Capture the cell that displays the provided text and extract its [X, Y] central coordinate. 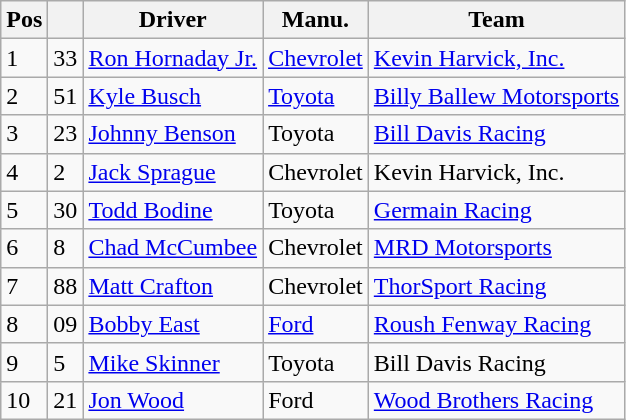
33 [66, 58]
Germain Racing [496, 210]
Pos [24, 20]
Driver [173, 20]
Jack Sprague [173, 172]
Jon Wood [173, 400]
Bobby East [173, 324]
Billy Ballew Motorsports [496, 96]
30 [66, 210]
Team [496, 20]
Ron Hornaday Jr. [173, 58]
10 [24, 400]
4 [24, 172]
51 [66, 96]
ThorSport Racing [496, 286]
Chad McCumbee [173, 248]
23 [66, 134]
1 [24, 58]
09 [66, 324]
21 [66, 400]
Todd Bodine [173, 210]
88 [66, 286]
Kyle Busch [173, 96]
MRD Motorsports [496, 248]
6 [24, 248]
9 [24, 362]
7 [24, 286]
Roush Fenway Racing [496, 324]
Mike Skinner [173, 362]
3 [24, 134]
Wood Brothers Racing [496, 400]
Johnny Benson [173, 134]
Matt Crafton [173, 286]
Manu. [316, 20]
